Find where the given text appears and provide that cell's center as [X, Y] coordinate. 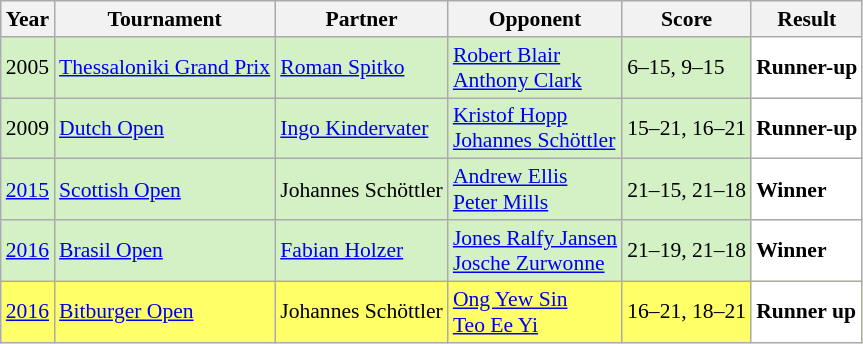
Tournament [164, 19]
2009 [28, 128]
Kristof Hopp Johannes Schöttler [535, 128]
Ingo Kindervater [362, 128]
Result [806, 19]
16–21, 18–21 [686, 312]
Bitburger Open [164, 312]
Runner up [806, 312]
Andrew Ellis Peter Mills [535, 190]
Year [28, 19]
Score [686, 19]
Thessaloniki Grand Prix [164, 68]
Partner [362, 19]
2015 [28, 190]
21–15, 21–18 [686, 190]
Jones Ralfy Jansen Josche Zurwonne [535, 250]
15–21, 16–21 [686, 128]
21–19, 21–18 [686, 250]
Ong Yew Sin Teo Ee Yi [535, 312]
Roman Spitko [362, 68]
Brasil Open [164, 250]
2005 [28, 68]
Scottish Open [164, 190]
Fabian Holzer [362, 250]
Dutch Open [164, 128]
Robert Blair Anthony Clark [535, 68]
Opponent [535, 19]
6–15, 9–15 [686, 68]
